Provide the [x, y] coordinate of the cell's center where the given text is located.  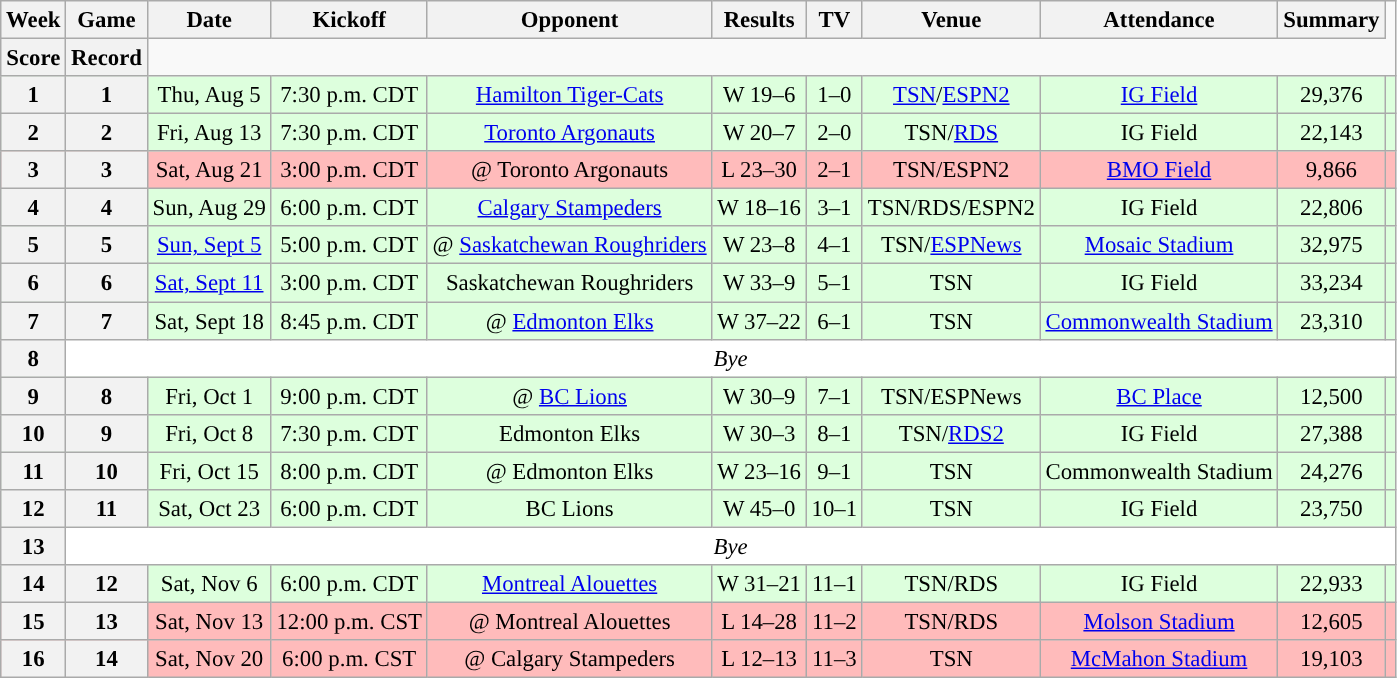
TSN/RDS2 [951, 433]
3–1 [834, 208]
1–0 [834, 95]
Sat, Nov 20 [209, 659]
8–1 [834, 433]
BC Place [1159, 396]
BMO Field [1159, 170]
Sun, Sept 5 [209, 245]
11–2 [834, 621]
Week [34, 20]
Sun, Aug 29 [209, 208]
7–1 [834, 396]
W 30–9 [759, 396]
@ Montreal Alouettes [570, 621]
32,975 [1332, 245]
Thu, Aug 5 [209, 95]
23,310 [1332, 321]
Game [106, 20]
23,750 [1332, 509]
6–1 [834, 321]
@ BC Lions [570, 396]
W 37–22 [759, 321]
Montreal Alouettes [570, 584]
24,276 [1332, 471]
L 14–28 [759, 621]
McMahon Stadium [1159, 659]
5–1 [834, 283]
@ Saskatchewan Roughriders [570, 245]
29,376 [1332, 95]
Sat, Aug 21 [209, 170]
W 45–0 [759, 509]
Sat, Sept 11 [209, 283]
15 [34, 621]
Attendance [1159, 20]
@ Toronto Argonauts [570, 170]
Score [34, 58]
22,933 [1332, 584]
Hamilton Tiger-Cats [570, 95]
22,806 [1332, 208]
Summary [1332, 20]
2–0 [834, 133]
Saskatchewan Roughriders [570, 283]
Calgary Stampeders [570, 208]
6:00 p.m. CST [349, 659]
Sat, Oct 23 [209, 509]
4–1 [834, 245]
W 30–3 [759, 433]
W 33–9 [759, 283]
Sat, Nov 13 [209, 621]
Edmonton Elks [570, 433]
Record [106, 58]
12:00 p.m. CST [349, 621]
5:00 p.m. CDT [349, 245]
L 12–13 [759, 659]
Fri, Aug 13 [209, 133]
@ Calgary Stampeders [570, 659]
TV [834, 20]
Venue [951, 20]
27,388 [1332, 433]
Fri, Oct 8 [209, 433]
16 [34, 659]
Results [759, 20]
Molson Stadium [1159, 621]
W 20–7 [759, 133]
11–1 [834, 584]
W 19–6 [759, 95]
Fri, Oct 15 [209, 471]
11–3 [834, 659]
12,500 [1332, 396]
L 23–30 [759, 170]
Sat, Nov 6 [209, 584]
W 31–21 [759, 584]
9–1 [834, 471]
Date [209, 20]
33,234 [1332, 283]
9,866 [1332, 170]
Kickoff [349, 20]
8:00 p.m. CDT [349, 471]
W 23–8 [759, 245]
Fri, Oct 1 [209, 396]
8:45 p.m. CDT [349, 321]
9:00 p.m. CDT [349, 396]
19,103 [1332, 659]
W 18–16 [759, 208]
TSN/RDS/ESPN2 [951, 208]
BC Lions [570, 509]
Opponent [570, 20]
Sat, Sept 18 [209, 321]
2–1 [834, 170]
Mosaic Stadium [1159, 245]
22,143 [1332, 133]
12,605 [1332, 621]
10–1 [834, 509]
W 23–16 [759, 471]
Toronto Argonauts [570, 133]
